Determine the (X, Y) coordinate at the center of the cell enclosing the given text.  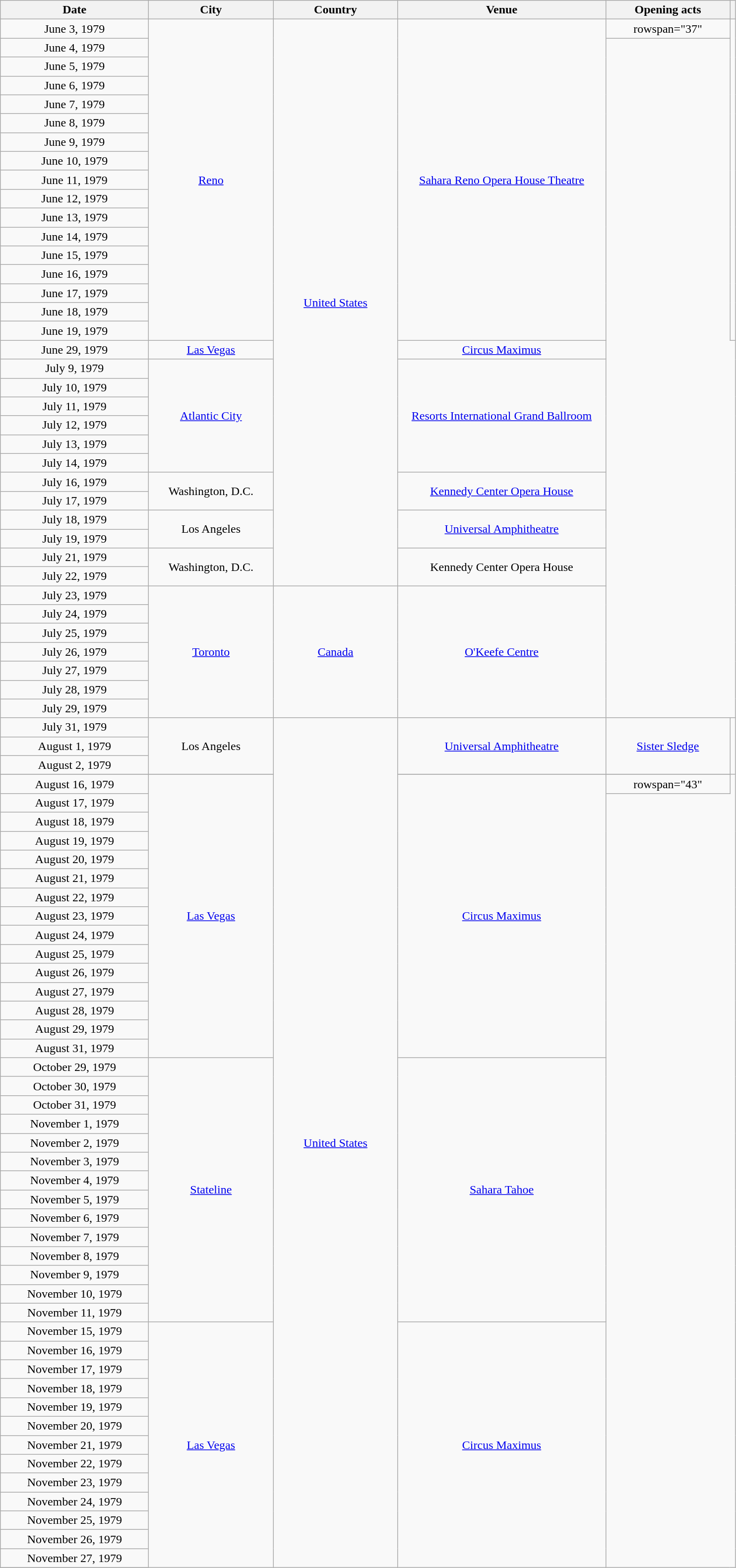
City (211, 10)
July 31, 1979 (74, 727)
August 22, 1979 (74, 897)
November 9, 1979 (74, 1275)
November 20, 1979 (74, 1426)
November 3, 1979 (74, 1162)
Country (335, 10)
Reno (211, 180)
August 16, 1979 (74, 784)
Atlantic City (211, 416)
June 11, 1979 (74, 180)
June 3, 1979 (74, 29)
June 29, 1979 (74, 350)
August 25, 1979 (74, 954)
June 12, 1979 (74, 198)
November 11, 1979 (74, 1313)
Toronto (211, 652)
rowspan="37" (668, 29)
June 8, 1979 (74, 123)
August 19, 1979 (74, 841)
June 13, 1979 (74, 217)
rowspan="43" (668, 784)
November 6, 1979 (74, 1218)
November 26, 1979 (74, 1539)
August 24, 1979 (74, 935)
November 1, 1979 (74, 1124)
Sister Sledge (668, 746)
July 14, 1979 (74, 463)
July 13, 1979 (74, 444)
July 24, 1979 (74, 614)
November 24, 1979 (74, 1502)
June 17, 1979 (74, 293)
July 21, 1979 (74, 558)
July 12, 1979 (74, 425)
July 10, 1979 (74, 387)
November 2, 1979 (74, 1142)
July 25, 1979 (74, 633)
August 18, 1979 (74, 821)
August 21, 1979 (74, 878)
June 16, 1979 (74, 274)
July 22, 1979 (74, 576)
June 7, 1979 (74, 104)
November 18, 1979 (74, 1388)
June 4, 1979 (74, 48)
June 6, 1979 (74, 85)
Date (74, 10)
November 22, 1979 (74, 1464)
August 2, 1979 (74, 765)
June 9, 1979 (74, 142)
Resorts International Grand Ballroom (502, 416)
June 15, 1979 (74, 255)
July 17, 1979 (74, 501)
August 31, 1979 (74, 1048)
November 17, 1979 (74, 1369)
July 29, 1979 (74, 708)
November 8, 1979 (74, 1256)
August 1, 1979 (74, 746)
August 29, 1979 (74, 1029)
November 19, 1979 (74, 1407)
June 19, 1979 (74, 331)
July 16, 1979 (74, 482)
November 23, 1979 (74, 1483)
June 18, 1979 (74, 312)
November 10, 1979 (74, 1294)
October 29, 1979 (74, 1067)
June 5, 1979 (74, 66)
November 4, 1979 (74, 1181)
Sahara Tahoe (502, 1190)
July 27, 1979 (74, 671)
August 26, 1979 (74, 973)
Stateline (211, 1190)
July 28, 1979 (74, 690)
November 21, 1979 (74, 1445)
June 10, 1979 (74, 161)
July 11, 1979 (74, 406)
October 31, 1979 (74, 1105)
November 25, 1979 (74, 1520)
August 20, 1979 (74, 860)
June 14, 1979 (74, 237)
Venue (502, 10)
July 9, 1979 (74, 369)
O'Keefe Centre (502, 652)
November 7, 1979 (74, 1237)
July 18, 1979 (74, 519)
November 16, 1979 (74, 1350)
August 28, 1979 (74, 1010)
July 26, 1979 (74, 652)
October 30, 1979 (74, 1086)
Canada (335, 652)
November 5, 1979 (74, 1199)
August 23, 1979 (74, 916)
August 27, 1979 (74, 992)
November 15, 1979 (74, 1331)
July 23, 1979 (74, 595)
August 17, 1979 (74, 803)
July 19, 1979 (74, 538)
November 27, 1979 (74, 1558)
Sahara Reno Opera House Theatre (502, 180)
Opening acts (668, 10)
